Capture the cell that displays the provided text and extract its (x, y) central coordinate. 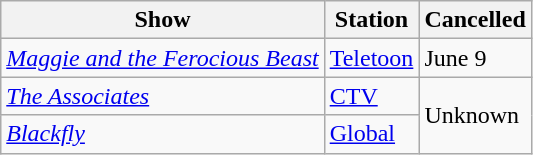
The Associates (162, 96)
Show (162, 20)
Unknown (475, 115)
Cancelled (475, 20)
Blackfly (162, 134)
Global (372, 134)
Station (372, 20)
Maggie and the Ferocious Beast (162, 58)
June 9 (475, 58)
CTV (372, 96)
Teletoon (372, 58)
